Output the [x, y] coordinate of the center of the cell containing the given text.  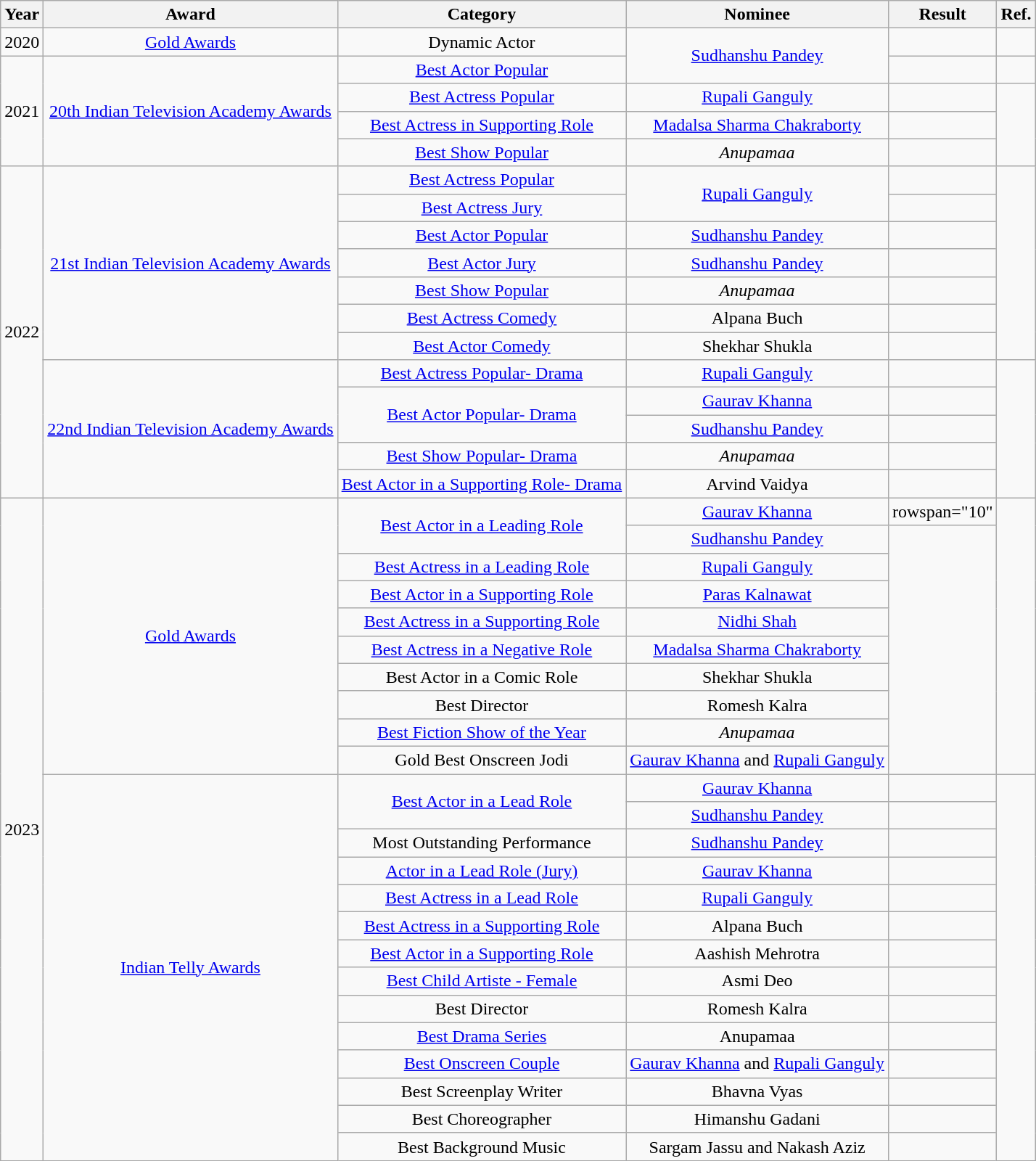
Gold Best Onscreen Jodi [482, 760]
2023 [22, 829]
Best Actor in a Comic Role [482, 677]
Best Actor Popular- Drama [482, 415]
Best Actress Popular- Drama [482, 374]
2022 [22, 332]
Best Onscreen Couple [482, 1064]
Aashish Mehrotra [757, 953]
Sargam Jassu and Nakash Aziz [757, 1146]
Best Child Artiste - Female [482, 981]
Nidhi Shah [757, 622]
Best Actor in a Lead Role [482, 801]
2021 [22, 111]
Paras Kalnawat [757, 594]
22nd Indian Television Academy Awards [190, 429]
Best Fiction Show of the Year [482, 732]
Best Choreographer [482, 1119]
Best Actress in a Lead Role [482, 898]
Best Actor in a Leading Role [482, 525]
Nominee [757, 15]
Best Actor in a Supporting Role- Drama [482, 484]
2020 [22, 42]
Category [482, 15]
Best Screenplay Writer [482, 1091]
Actor in a Lead Role (Jury) [482, 871]
Best Actress in a Leading Role [482, 567]
Best Actress in a Negative Role [482, 649]
Ref. [1016, 15]
Best Actress in Supporting Role [482, 125]
Asmi Deo [757, 981]
Himanshu Gadani [757, 1119]
21st Indian Television Academy Awards [190, 263]
rowspan="10" [942, 512]
Best Drama Series [482, 1036]
Indian Telly Awards [190, 967]
Best Show Popular- Drama [482, 456]
Arvind Vaidya [757, 484]
Dynamic Actor [482, 42]
Best Actress Comedy [482, 318]
Bhavna Vyas [757, 1091]
Best Background Music [482, 1146]
Best Actor Jury [482, 263]
Result [942, 15]
20th Indian Television Academy Awards [190, 111]
Year [22, 15]
Most Outstanding Performance [482, 843]
Award [190, 15]
Best Actress Jury [482, 208]
Best Actor Comedy [482, 346]
